Provide the (x, y) coordinate of the cell's center where the given text is located.  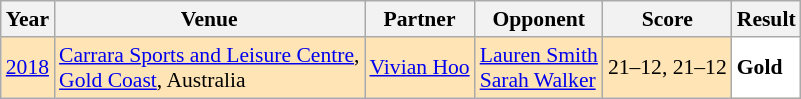
Opponent (539, 19)
Result (766, 19)
2018 (28, 68)
Carrara Sports and Leisure Centre,Gold Coast, Australia (209, 68)
Score (668, 19)
Gold (766, 68)
Vivian Hoo (419, 68)
21–12, 21–12 (668, 68)
Venue (209, 19)
Year (28, 19)
Partner (419, 19)
Lauren Smith Sarah Walker (539, 68)
